Detect which cell encompasses the target text, then output its (x, y) center coordinate. 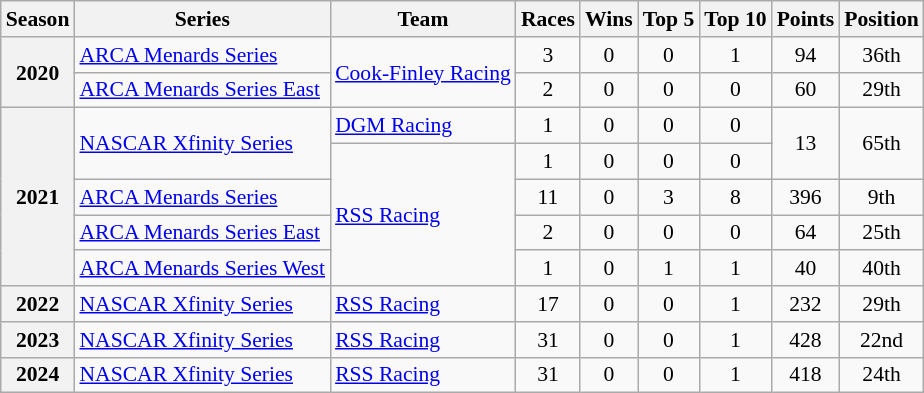
Position (881, 19)
24th (881, 375)
13 (806, 144)
Top 10 (735, 19)
9th (881, 197)
40 (806, 269)
Wins (609, 19)
17 (548, 304)
11 (548, 197)
2021 (38, 197)
25th (881, 233)
2022 (38, 304)
2020 (38, 72)
Season (38, 19)
Cook-Finley Racing (423, 72)
232 (806, 304)
428 (806, 340)
36th (881, 55)
Series (202, 19)
418 (806, 375)
60 (806, 90)
64 (806, 233)
ARCA Menards Series West (202, 269)
8 (735, 197)
65th (881, 144)
Races (548, 19)
Points (806, 19)
40th (881, 269)
2023 (38, 340)
DGM Racing (423, 126)
Team (423, 19)
396 (806, 197)
22nd (881, 340)
2024 (38, 375)
Top 5 (669, 19)
94 (806, 55)
